Find where the given text appears and provide that cell's center as [x, y] coordinate. 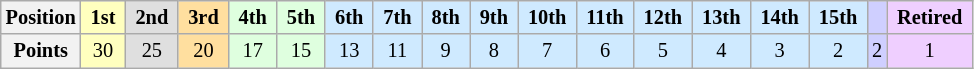
11 [397, 51]
20 [203, 51]
4 [721, 51]
5 [663, 51]
12th [663, 17]
Retired [930, 17]
1 [930, 51]
3 [779, 51]
Points [41, 51]
8 [494, 51]
4th [253, 17]
10th [547, 17]
8th [446, 17]
13th [721, 17]
30 [104, 51]
3rd [203, 17]
6 [604, 51]
Position [41, 17]
17 [253, 51]
2nd [152, 17]
7 [547, 51]
1st [104, 17]
11th [604, 17]
9 [446, 51]
9th [494, 17]
5th [301, 17]
6th [349, 17]
7th [397, 17]
25 [152, 51]
14th [779, 17]
13 [349, 51]
15 [301, 51]
15th [838, 17]
